Capture the cell that displays the provided text and extract its [X, Y] central coordinate. 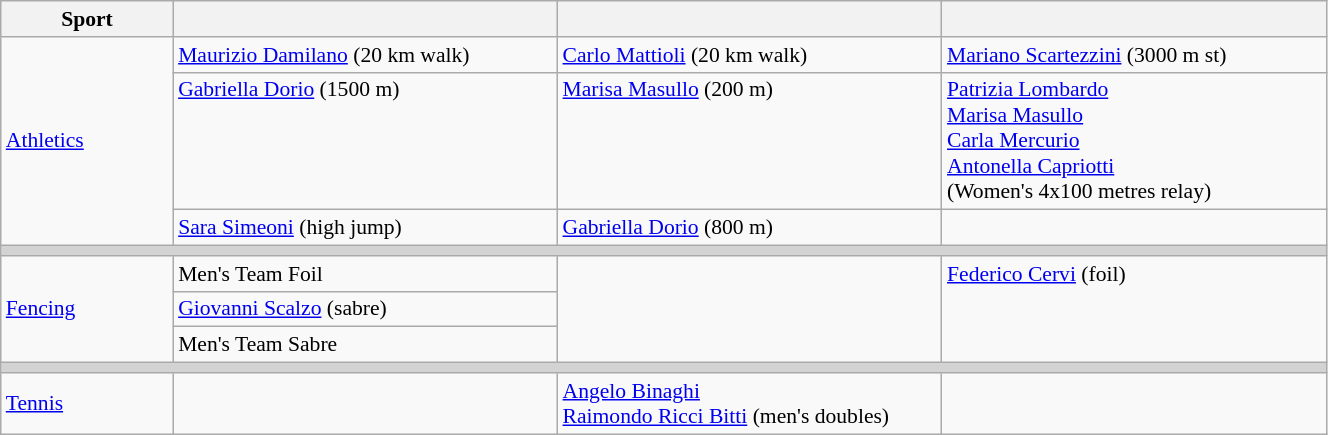
Angelo BinaghiRaimondo Ricci Bitti (men's doubles) [750, 404]
Federico Cervi (foil) [1134, 310]
Mariano Scartezzini (3000 m st) [1134, 55]
Marisa Masullo (200 m) [750, 141]
Fencing [87, 310]
Maurizio Damilano (20 km walk) [365, 55]
Gabriella Dorio (800 m) [750, 228]
Men's Team Foil [365, 274]
Sport [87, 19]
Men's Team Sabre [365, 345]
Carlo Mattioli (20 km walk) [750, 55]
Patrizia LombardoMarisa MasulloCarla MercurioAntonella Capriotti(Women's 4x100 metres relay) [1134, 141]
Tennis [87, 404]
Sara Simeoni (high jump) [365, 228]
Gabriella Dorio (1500 m) [365, 141]
Athletics [87, 142]
Giovanni Scalzo (sabre) [365, 309]
